Find where the given text appears and provide that cell's center as [x, y] coordinate. 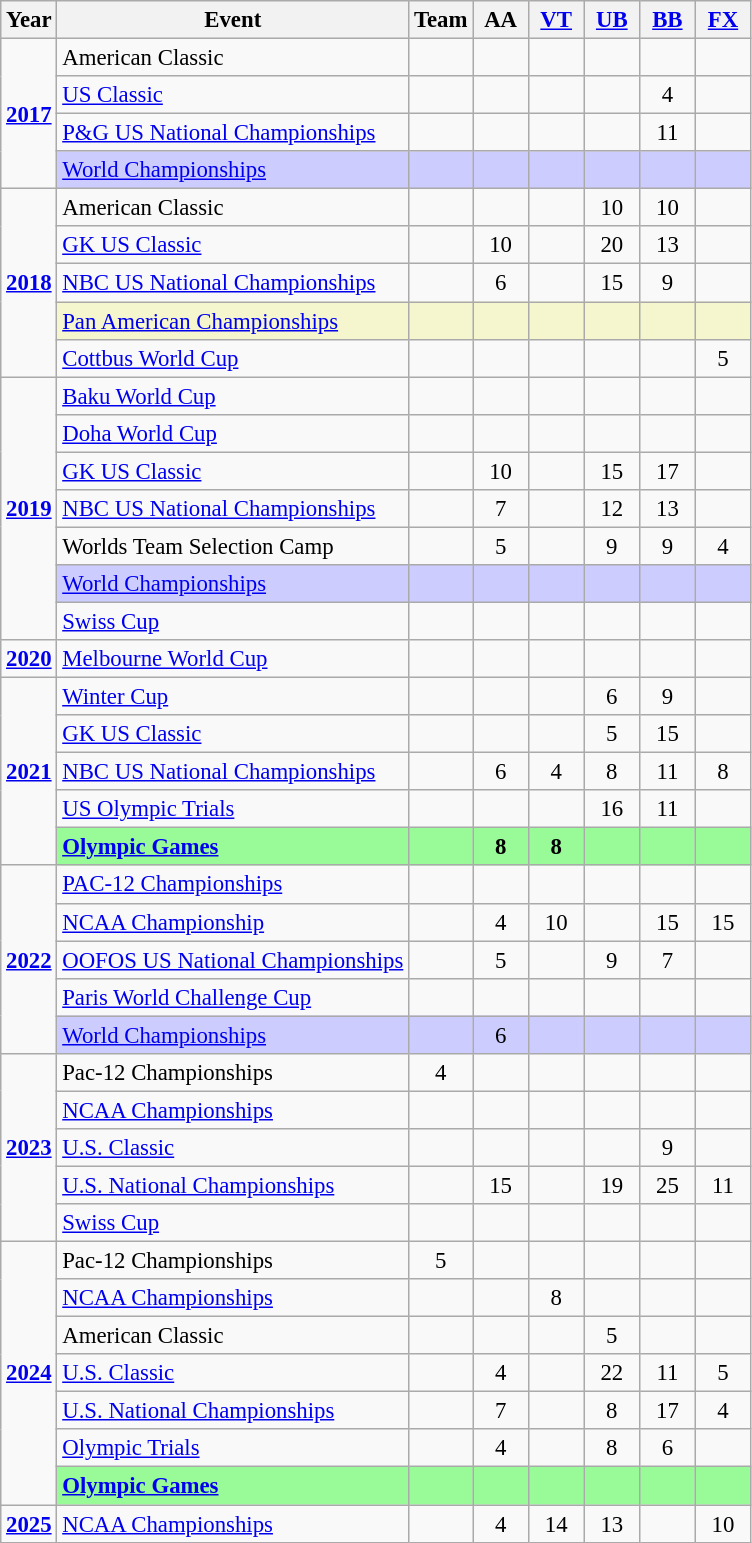
2023 [29, 1148]
P&G US National Championships [233, 133]
2021 [29, 772]
2017 [29, 114]
Doha World Cup [233, 433]
2022 [29, 960]
2024 [29, 1374]
Event [233, 20]
19 [612, 1185]
Melbourne World Cup [233, 659]
Baku World Cup [233, 396]
Olympic Trials [233, 1449]
Team [441, 20]
US Olympic Trials [233, 809]
12 [612, 509]
Worlds Team Selection Camp [233, 546]
Paris World Challenge Cup [233, 997]
2018 [29, 283]
25 [668, 1185]
PAC-12 Championships [233, 885]
22 [612, 1373]
2025 [29, 1524]
2020 [29, 659]
14 [556, 1524]
FX [723, 20]
VT [556, 20]
BB [668, 20]
NCAA Championship [233, 922]
AA [501, 20]
Pan American Championships [233, 321]
UB [612, 20]
20 [612, 245]
US Classic [233, 95]
Winter Cup [233, 697]
Cottbus World Cup [233, 358]
2019 [29, 508]
16 [612, 809]
OOFOS US National Championships [233, 960]
Year [29, 20]
